Return the (X, Y) coordinate for the center point of the cell that contains the specified text.  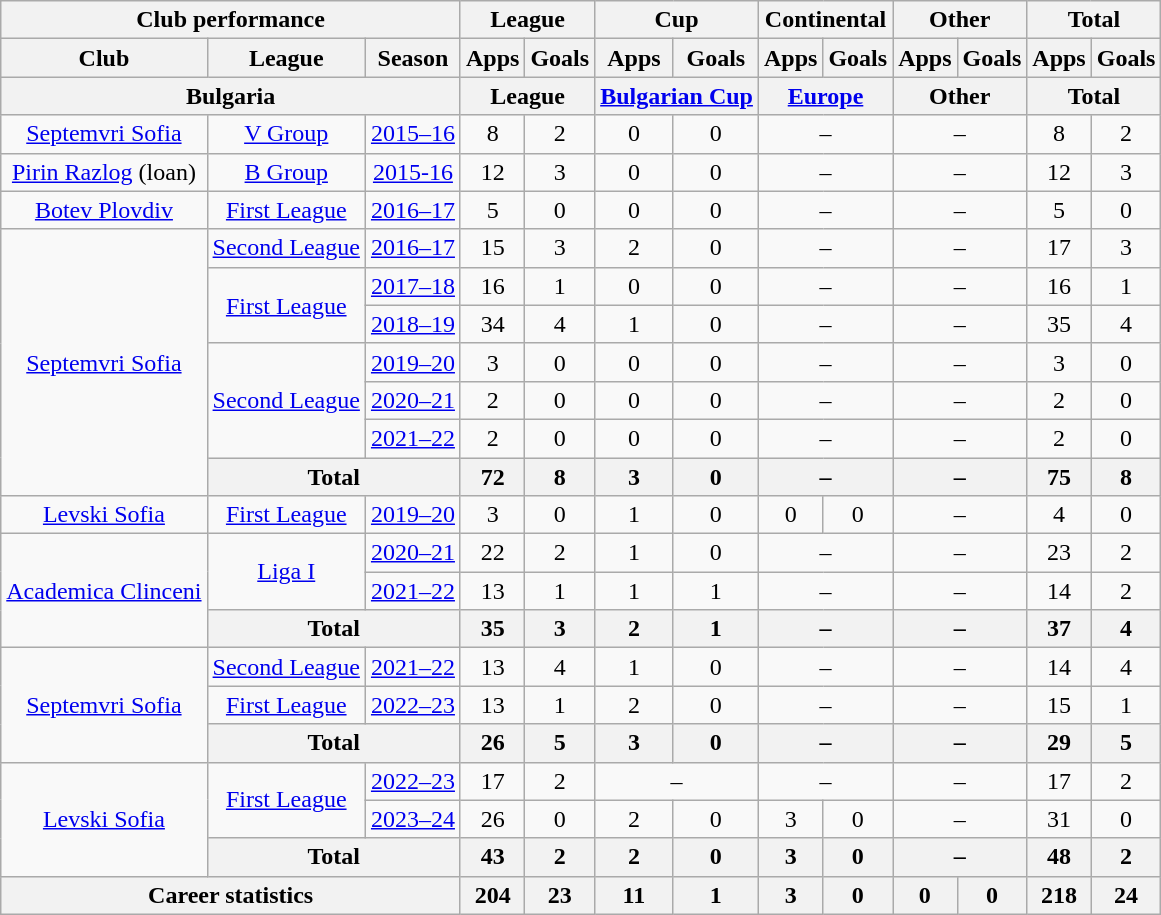
Academica Clinceni (104, 591)
11 (634, 895)
2023–24 (412, 819)
Liga I (286, 572)
Pirin Razlog (loan) (104, 172)
Cup (677, 20)
2015-16 (412, 172)
Bulgaria (231, 96)
Club (104, 58)
37 (1059, 629)
2018–19 (412, 324)
24 (1126, 895)
43 (492, 857)
31 (1059, 819)
V Group (286, 134)
2017–18 (412, 286)
Bulgarian Cup (677, 96)
72 (492, 477)
Season (412, 58)
29 (1059, 743)
Europe (825, 96)
34 (492, 324)
Botev Plovdiv (104, 210)
218 (1059, 895)
Career statistics (231, 895)
Club performance (231, 20)
204 (492, 895)
48 (1059, 857)
B Group (286, 172)
Continental (825, 20)
2015–16 (412, 134)
75 (1059, 477)
22 (492, 553)
